Extract the (x, y) coordinate from the center of the cell holding the provided text.  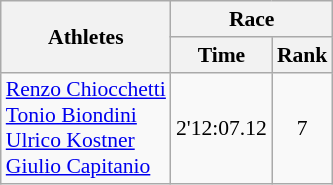
Time (222, 55)
Athletes (86, 36)
2'12:07.12 (222, 128)
7 (302, 128)
Rank (302, 55)
Race (252, 19)
Renzo ChiocchettiTonio BiondiniUlrico KostnerGiulio Capitanio (86, 128)
